Locate the cell with the specified text and output its [x, y] center coordinate. 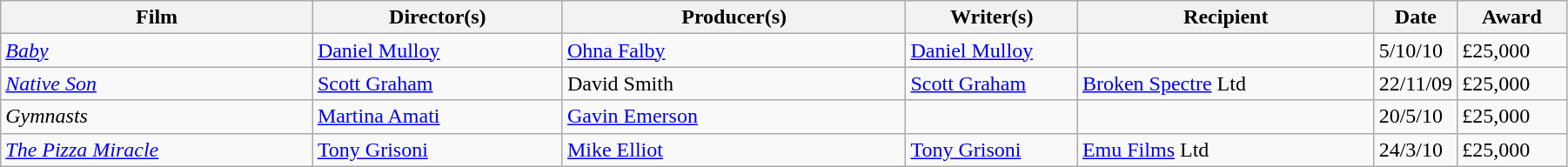
David Smith [734, 83]
Ohna Falby [734, 50]
Broken Spectre Ltd [1225, 83]
Native Son [157, 83]
Mike Elliot [734, 150]
22/11/09 [1416, 83]
5/10/10 [1416, 50]
Award [1512, 17]
20/5/10 [1416, 117]
Emu Films Ltd [1225, 150]
Recipient [1225, 17]
Date [1416, 17]
The Pizza Miracle [157, 150]
Producer(s) [734, 17]
24/3/10 [1416, 150]
Baby [157, 50]
Director(s) [437, 17]
Writer(s) [992, 17]
Gavin Emerson [734, 117]
Martina Amati [437, 117]
Film [157, 17]
Gymnasts [157, 117]
